Search for the cell housing the specified text and yield its [x, y] center coordinate. 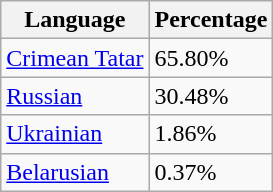
Ukrainian [75, 134]
0.37% [211, 172]
65.80% [211, 58]
30.48% [211, 96]
Crimean Tatar [75, 58]
Percentage [211, 20]
Language [75, 20]
Russian [75, 96]
1.86% [211, 134]
Belarusian [75, 172]
